Identify which cell holds the provided text, then report its [X, Y] central coordinate. 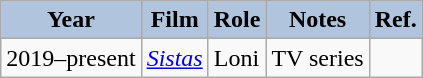
Year [71, 20]
Ref. [396, 20]
Loni [237, 58]
Notes [318, 20]
Film [174, 20]
2019–present [71, 58]
TV series [318, 58]
Role [237, 20]
Sistas [174, 58]
